Locate the cell with the specified text and output its (X, Y) center coordinate. 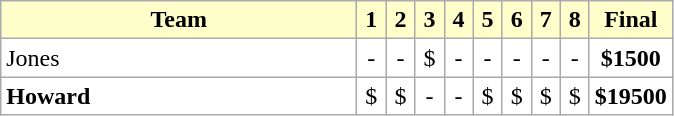
1 (372, 20)
5 (488, 20)
4 (458, 20)
2 (400, 20)
8 (574, 20)
3 (430, 20)
Howard (179, 96)
$19500 (630, 96)
7 (546, 20)
Jones (179, 58)
Team (179, 20)
$1500 (630, 58)
Final (630, 20)
6 (516, 20)
